Output the [x, y] coordinate of the center of the cell containing the given text.  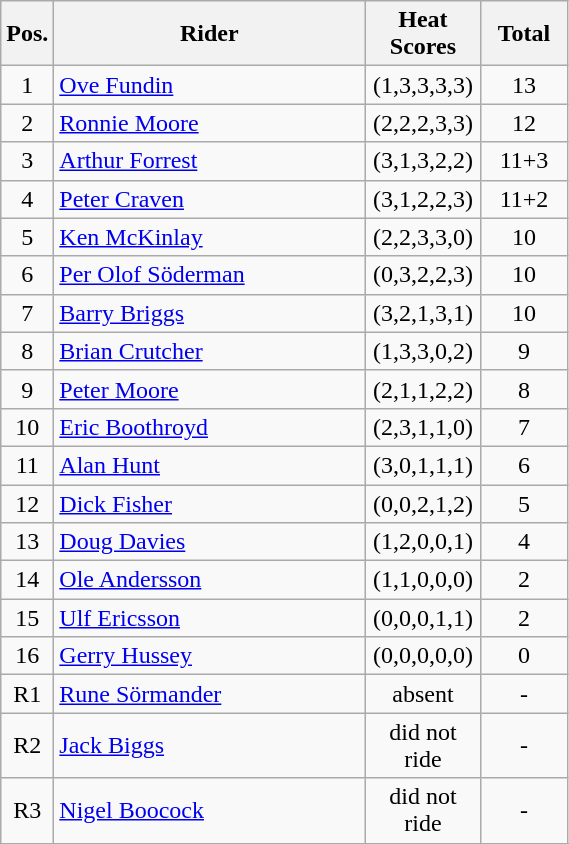
(3,0,1,1,1) [423, 465]
(3,2,1,3,1) [423, 313]
Jack Biggs [210, 746]
11+2 [524, 199]
Pos. [28, 34]
Brian Crutcher [210, 351]
11+3 [524, 161]
(1,3,3,0,2) [423, 351]
Ove Fundin [210, 85]
Doug Davies [210, 542]
R1 [28, 694]
Heat Scores [423, 34]
(0,0,0,1,1) [423, 618]
R2 [28, 746]
(1,3,3,3,3) [423, 85]
Dick Fisher [210, 503]
(0,0,2,1,2) [423, 503]
Rune Sörmander [210, 694]
(2,2,2,3,3) [423, 123]
(3,1,2,2,3) [423, 199]
16 [28, 656]
14 [28, 580]
Nigel Boocock [210, 810]
Alan Hunt [210, 465]
absent [423, 694]
(0,3,2,2,3) [423, 275]
(1,2,0,0,1) [423, 542]
R3 [28, 810]
0 [524, 656]
Peter Moore [210, 389]
(1,1,0,0,0) [423, 580]
Barry Briggs [210, 313]
(2,3,1,1,0) [423, 427]
Total [524, 34]
Rider [210, 34]
15 [28, 618]
(0,0,0,0,0) [423, 656]
Per Olof Söderman [210, 275]
3 [28, 161]
(3,1,3,2,2) [423, 161]
Gerry Hussey [210, 656]
Arthur Forrest [210, 161]
1 [28, 85]
(2,1,1,2,2) [423, 389]
Ken McKinlay [210, 237]
Ulf Ericsson [210, 618]
11 [28, 465]
Ronnie Moore [210, 123]
Peter Craven [210, 199]
(2,2,3,3,0) [423, 237]
Ole Andersson [210, 580]
Eric Boothroyd [210, 427]
